Locate the cell with the specified text and output its (X, Y) center coordinate. 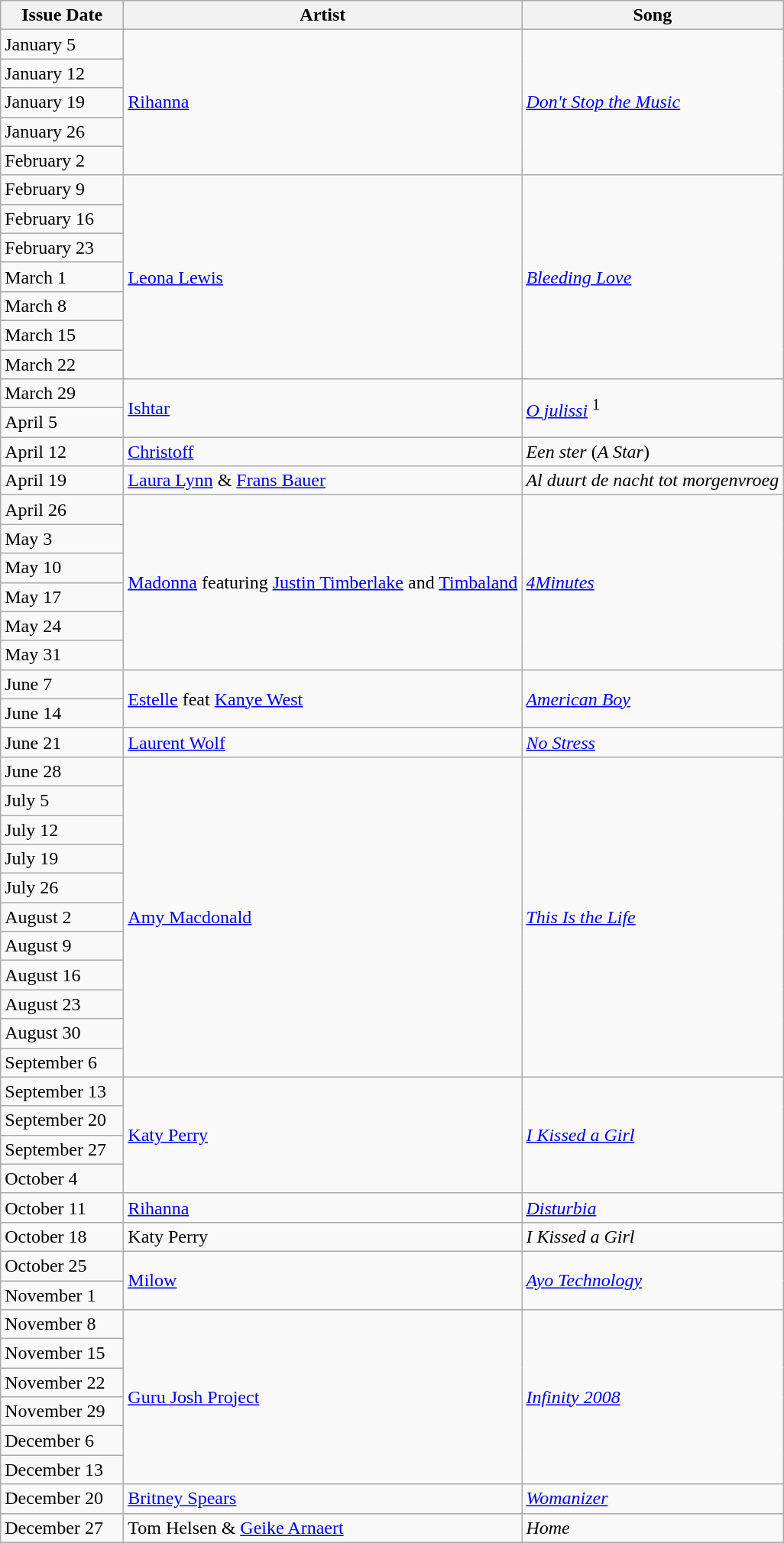
November 29 (63, 1412)
September 27 (63, 1149)
June 28 (63, 771)
This Is the Life (653, 917)
January 26 (63, 131)
August 2 (63, 917)
July 12 (63, 829)
December 27 (63, 1528)
October 25 (63, 1266)
Bleeding Love (653, 277)
Song (653, 15)
Ayo Technology (653, 1280)
Don't Stop the Music (653, 102)
July 26 (63, 888)
November 22 (63, 1383)
April 12 (63, 452)
Christoff (322, 452)
March 22 (63, 365)
May 31 (63, 655)
May 24 (63, 626)
Al duurt de nacht tot morgenvroeg (653, 481)
Estelle feat Kanye West (322, 699)
January 5 (63, 44)
Womanizer (653, 1499)
July 19 (63, 859)
Guru Josh Project (322, 1397)
March 1 (63, 277)
Laura Lynn & Frans Bauer (322, 481)
October 11 (63, 1207)
March 29 (63, 394)
September 13 (63, 1091)
August 30 (63, 1033)
Milow (322, 1280)
June 21 (63, 742)
November 1 (63, 1295)
August 9 (63, 946)
Madonna featuring Justin Timberlake and Timbaland (322, 582)
4Minutes (653, 582)
September 20 (63, 1120)
September 6 (63, 1062)
March 15 (63, 335)
May 10 (63, 568)
April 19 (63, 481)
December 13 (63, 1470)
April 26 (63, 510)
August 16 (63, 975)
Infinity 2008 (653, 1397)
March 8 (63, 306)
Britney Spears (322, 1499)
February 2 (63, 160)
January 19 (63, 102)
February 23 (63, 248)
Artist (322, 15)
Leona Lewis (322, 277)
December 6 (63, 1441)
American Boy (653, 699)
No Stress (653, 742)
Laurent Wolf (322, 742)
February 9 (63, 190)
February 16 (63, 219)
Amy Macdonald (322, 917)
Issue Date (63, 15)
January 12 (63, 73)
October 18 (63, 1237)
November 15 (63, 1353)
November 8 (63, 1324)
Disturbia (653, 1207)
Home (653, 1528)
June 7 (63, 684)
April 5 (63, 423)
Een ster (A Star) (653, 452)
December 20 (63, 1499)
October 4 (63, 1178)
Ishtar (322, 408)
July 5 (63, 800)
May 17 (63, 597)
August 23 (63, 1004)
May 3 (63, 539)
Tom Helsen & Geike Arnaert (322, 1528)
June 14 (63, 713)
O julissi 1 (653, 408)
